Find where the given text appears and provide that cell's center as [x, y] coordinate. 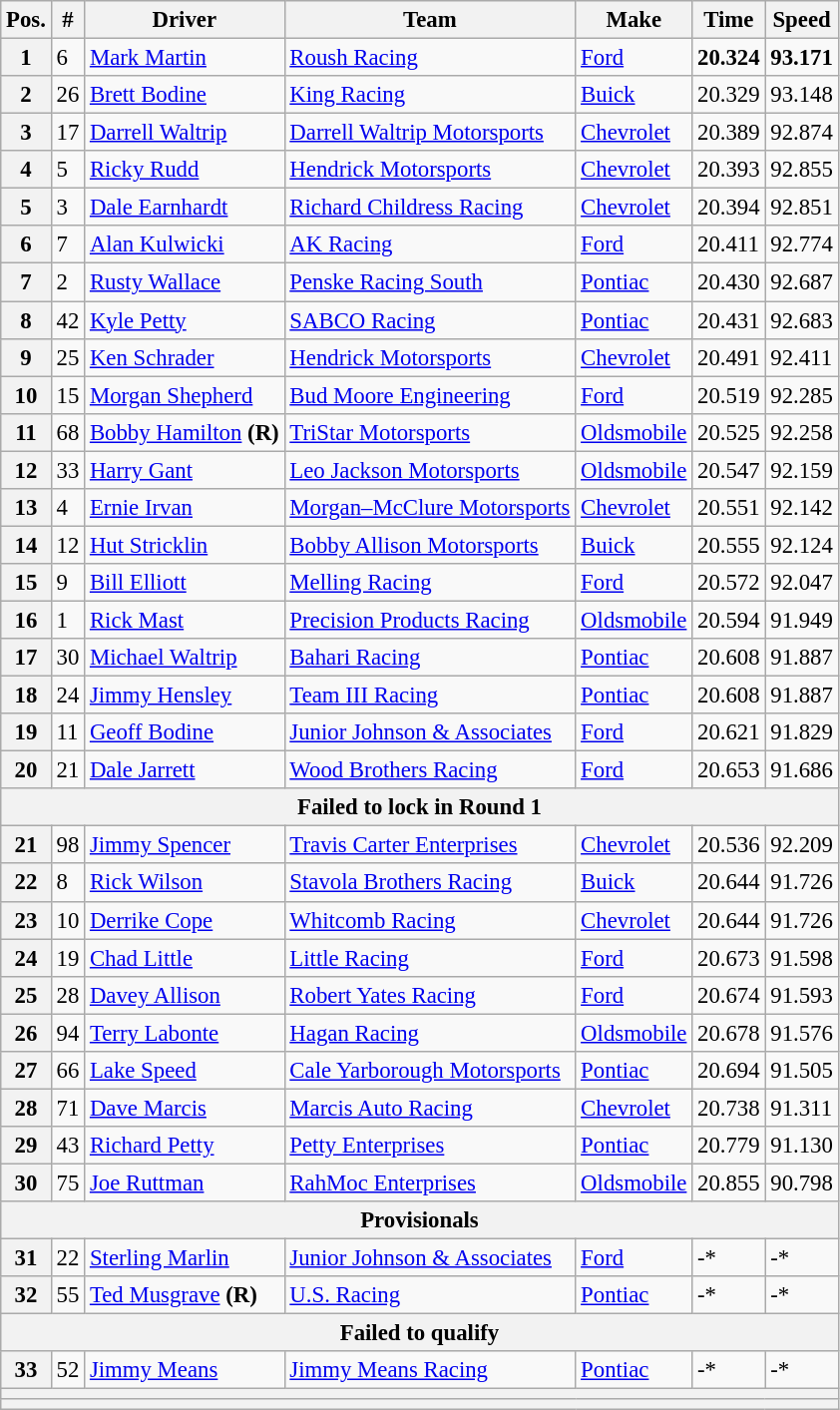
Team III Racing [430, 696]
Speed [802, 20]
Bobby Allison Motorsports [430, 545]
92.851 [802, 208]
Hagan Racing [430, 1033]
Travis Carter Enterprises [430, 845]
Dave Marcis [185, 1108]
91.311 [802, 1108]
AK Racing [430, 244]
92.855 [802, 170]
20.491 [728, 357]
Jimmy Spencer [185, 845]
91.686 [802, 770]
Petty Enterprises [430, 1146]
20.594 [728, 620]
18 [26, 696]
Marcis Auto Racing [430, 1108]
Hut Stricklin [185, 545]
20.525 [728, 432]
20.694 [728, 1071]
Derrike Cope [185, 920]
Little Racing [430, 958]
Time [728, 20]
92.159 [802, 470]
20.519 [728, 395]
91.593 [802, 995]
Ricky Rudd [185, 170]
20.653 [728, 770]
20.324 [728, 58]
Make [634, 20]
Pos. [26, 20]
20.555 [728, 545]
Richard Petty [185, 1146]
20.394 [728, 208]
Jimmy Means [185, 1370]
Precision Products Racing [430, 620]
68 [68, 432]
Provisionals [419, 1220]
94 [68, 1033]
91.598 [802, 958]
Jimmy Hensley [185, 696]
SABCO Racing [430, 320]
91.949 [802, 620]
93.148 [802, 95]
20.621 [728, 732]
29 [26, 1146]
Sterling Marlin [185, 1258]
Alan Kulwicki [185, 244]
91.576 [802, 1033]
14 [26, 545]
20.329 [728, 95]
13 [26, 508]
Chad Little [185, 958]
23 [26, 920]
Penske Racing South [430, 282]
Failed to lock in Round 1 [419, 807]
Davey Allison [185, 995]
52 [68, 1370]
Rick Mast [185, 620]
Morgan–McClure Motorsports [430, 508]
20.430 [728, 282]
16 [26, 620]
Melling Racing [430, 583]
92.142 [802, 508]
Roush Racing [430, 58]
92.209 [802, 845]
Joe Ruttman [185, 1182]
Richard Childress Racing [430, 208]
92.874 [802, 133]
92.687 [802, 282]
98 [68, 845]
U.S. Racing [430, 1295]
Darrell Waltrip [185, 133]
20.411 [728, 244]
20.431 [728, 320]
20.547 [728, 470]
20.674 [728, 995]
Rick Wilson [185, 883]
RahMoc Enterprises [430, 1182]
91.829 [802, 732]
Lake Speed [185, 1071]
Driver [185, 20]
Geoff Bodine [185, 732]
Robert Yates Racing [430, 995]
92.683 [802, 320]
92.124 [802, 545]
Wood Brothers Racing [430, 770]
Ken Schrader [185, 357]
31 [26, 1258]
Leo Jackson Motorsports [430, 470]
Whitcomb Racing [430, 920]
Cale Yarborough Motorsports [430, 1071]
43 [68, 1146]
Failed to qualify [419, 1333]
Bahari Racing [430, 658]
Bill Elliott [185, 583]
Team [430, 20]
TriStar Motorsports [430, 432]
92.774 [802, 244]
91.505 [802, 1071]
Dale Earnhardt [185, 208]
55 [68, 1295]
20.536 [728, 845]
27 [26, 1071]
Ted Musgrave (R) [185, 1295]
Jimmy Means Racing [430, 1370]
20.673 [728, 958]
71 [68, 1108]
20.572 [728, 583]
Morgan Shepherd [185, 395]
92.258 [802, 432]
Terry Labonte [185, 1033]
Bobby Hamilton (R) [185, 432]
42 [68, 320]
King Racing [430, 95]
Kyle Petty [185, 320]
20.393 [728, 170]
20.551 [728, 508]
Brett Bodine [185, 95]
92.047 [802, 583]
90.798 [802, 1182]
# [68, 20]
91.130 [802, 1146]
20.678 [728, 1033]
20.738 [728, 1108]
66 [68, 1071]
20.779 [728, 1146]
20.389 [728, 133]
Darrell Waltrip Motorsports [430, 133]
20 [26, 770]
92.411 [802, 357]
20.855 [728, 1182]
75 [68, 1182]
93.171 [802, 58]
Rusty Wallace [185, 282]
Bud Moore Engineering [430, 395]
Harry Gant [185, 470]
Michael Waltrip [185, 658]
92.285 [802, 395]
32 [26, 1295]
Mark Martin [185, 58]
Dale Jarrett [185, 770]
Stavola Brothers Racing [430, 883]
Ernie Irvan [185, 508]
